From the cell containing the given text, extract its center point as (X, Y) coordinate. 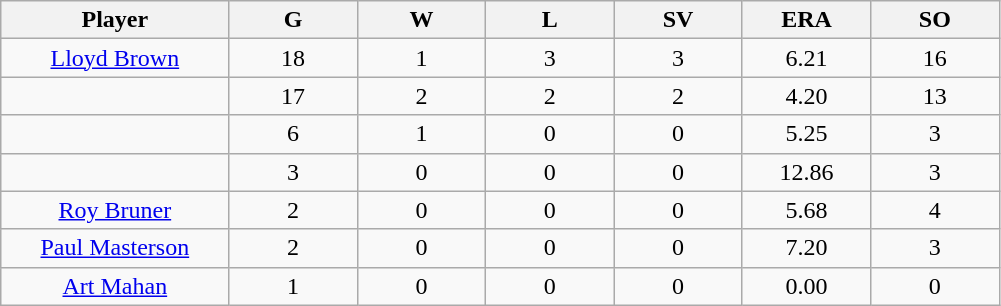
0.00 (806, 286)
16 (935, 58)
17 (293, 96)
4 (935, 210)
6.21 (806, 58)
Art Mahan (115, 286)
4.20 (806, 96)
Lloyd Brown (115, 58)
ERA (806, 20)
Paul Masterson (115, 248)
6 (293, 134)
12.86 (806, 172)
L (550, 20)
SO (935, 20)
5.25 (806, 134)
18 (293, 58)
Roy Bruner (115, 210)
W (421, 20)
7.20 (806, 248)
13 (935, 96)
5.68 (806, 210)
Player (115, 20)
SV (678, 20)
G (293, 20)
